Output the [X, Y] coordinate of the center of the cell containing the given text.  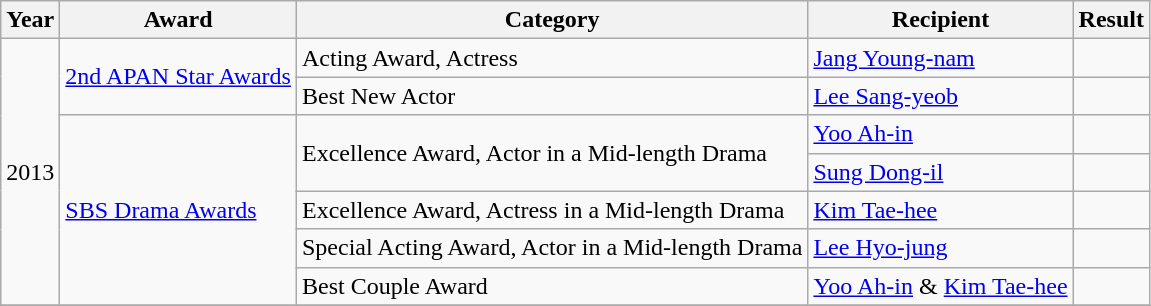
Excellence Award, Actress in a Mid-length Drama [552, 210]
Lee Hyo-jung [940, 248]
2013 [30, 172]
Award [178, 20]
2nd APAN Star Awards [178, 77]
Excellence Award, Actor in a Mid-length Drama [552, 153]
Special Acting Award, Actor in a Mid-length Drama [552, 248]
Yoo Ah-in & Kim Tae-hee [940, 286]
Result [1111, 20]
Yoo Ah-in [940, 134]
Best Couple Award [552, 286]
Best New Actor [552, 96]
Kim Tae-hee [940, 210]
Recipient [940, 20]
Acting Award, Actress [552, 58]
SBS Drama Awards [178, 210]
Lee Sang-yeob [940, 96]
Year [30, 20]
Category [552, 20]
Sung Dong-il [940, 172]
Jang Young-nam [940, 58]
